Scan for the cell matching the given text and deliver its [X, Y] coordinate at center. 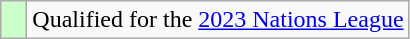
Qualified for the 2023 Nations League [218, 20]
